From the cell containing the given text, extract its center point as (x, y) coordinate. 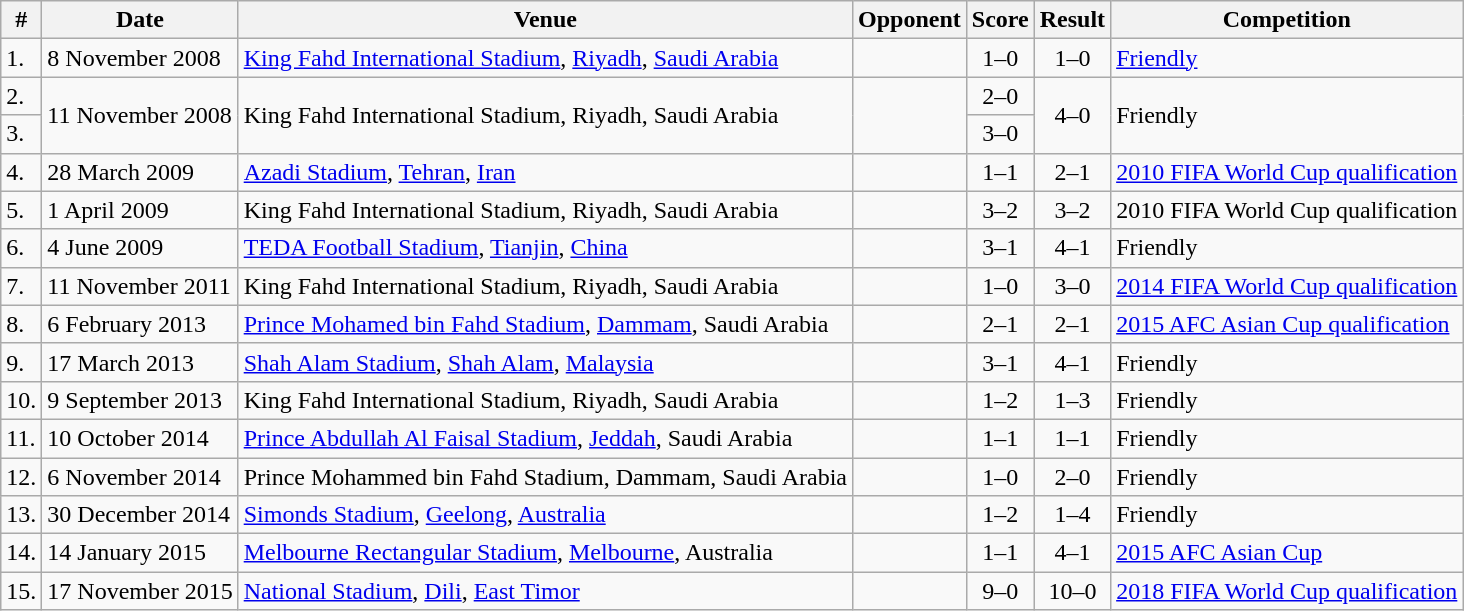
Shah Alam Stadium, Shah Alam, Malaysia (545, 362)
17 March 2013 (140, 362)
4–0 (1072, 115)
9. (22, 362)
2018 FIFA World Cup qualification (1287, 591)
Prince Mohamed bin Fahd Stadium, Dammam, Saudi Arabia (545, 324)
TEDA Football Stadium, Tianjin, China (545, 248)
7. (22, 286)
1–4 (1072, 515)
Prince Abdullah Al Faisal Stadium, Jeddah, Saudi Arabia (545, 438)
12. (22, 477)
6. (22, 248)
14. (22, 553)
10 October 2014 (140, 438)
11 November 2008 (140, 115)
2015 AFC Asian Cup qualification (1287, 324)
Opponent (909, 20)
Date (140, 20)
1–3 (1072, 400)
9 September 2013 (140, 400)
11. (22, 438)
Azadi Stadium, Tehran, Iran (545, 172)
6 February 2013 (140, 324)
30 December 2014 (140, 515)
8. (22, 324)
Competition (1287, 20)
1. (22, 58)
5. (22, 210)
4. (22, 172)
Simonds Stadium, Geelong, Australia (545, 515)
2014 FIFA World Cup qualification (1287, 286)
Result (1072, 20)
11 November 2011 (140, 286)
15. (22, 591)
6 November 2014 (140, 477)
17 November 2015 (140, 591)
2. (22, 96)
10–0 (1072, 591)
13. (22, 515)
2015 AFC Asian Cup (1287, 553)
9–0 (1000, 591)
28 March 2009 (140, 172)
Score (1000, 20)
Melbourne Rectangular Stadium, Melbourne, Australia (545, 553)
4 June 2009 (140, 248)
Venue (545, 20)
8 November 2008 (140, 58)
National Stadium, Dili, East Timor (545, 591)
1 April 2009 (140, 210)
10. (22, 400)
Prince Mohammed bin Fahd Stadium, Dammam, Saudi Arabia (545, 477)
14 January 2015 (140, 553)
# (22, 20)
3. (22, 134)
